Detect which cell encompasses the target text, then output its [x, y] center coordinate. 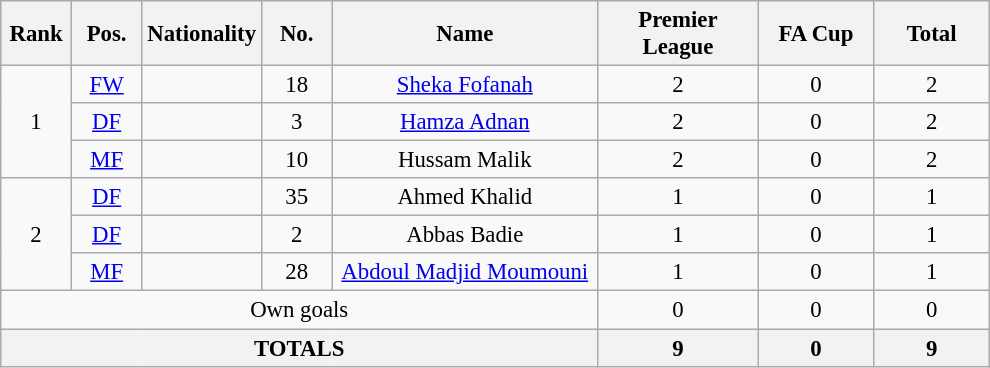
35 [296, 197]
Name [465, 34]
Hamza Adnan [465, 122]
Rank [36, 34]
Own goals [300, 310]
3 [296, 122]
FW [106, 85]
Ahmed Khalid [465, 197]
Abbas Badie [465, 235]
FA Cup [816, 34]
Pos. [106, 34]
Hussam Malik [465, 160]
Sheka Fofanah [465, 85]
28 [296, 273]
Total [932, 34]
10 [296, 160]
18 [296, 85]
No. [296, 34]
Nationality [202, 34]
Premier League [678, 34]
TOTALS [300, 348]
Abdoul Madjid Moumouni [465, 273]
